Detect which cell encompasses the target text, then output its [x, y] center coordinate. 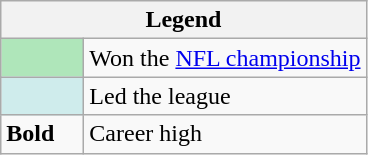
Bold [42, 134]
Led the league [225, 96]
Career high [225, 134]
Legend [184, 20]
Won the NFL championship [225, 58]
